From the cell containing the given text, extract its center point as [x, y] coordinate. 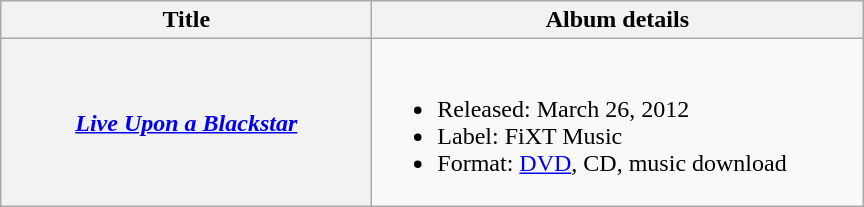
Live Upon a Blackstar [186, 122]
Released: March 26, 2012Label: FiXT MusicFormat: DVD, CD, music download [618, 122]
Album details [618, 20]
Title [186, 20]
